Return [X, Y] of the center of cell containing provided text 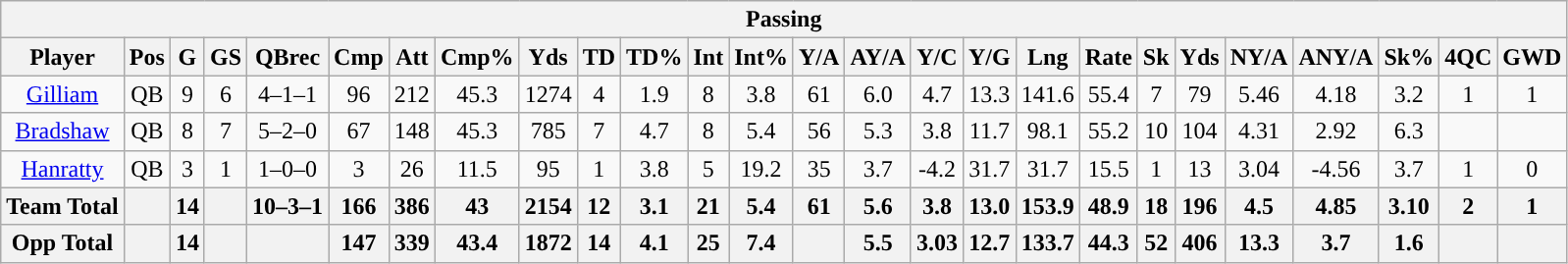
141.6 [1048, 94]
-4.56 [1336, 169]
98.1 [1048, 132]
19.2 [761, 169]
44.3 [1109, 243]
Bradshaw [63, 132]
Cmp [359, 57]
6.3 [1409, 132]
Rate [1109, 57]
56 [818, 132]
-4.2 [936, 169]
G [186, 57]
2154 [548, 206]
Gilliam [63, 94]
35 [818, 169]
43 [477, 206]
TD [599, 57]
55.4 [1109, 94]
Att [412, 57]
147 [359, 243]
ANY/A [1336, 57]
25 [708, 243]
11.7 [989, 132]
5.46 [1259, 94]
5.5 [878, 243]
95 [548, 169]
GWD [1533, 57]
3.1 [654, 206]
13 [1199, 169]
AY/A [878, 57]
7.4 [761, 243]
1.9 [654, 94]
3.04 [1259, 169]
Y/G [989, 57]
Sk [1156, 57]
Sk% [1409, 57]
133.7 [1048, 243]
10 [1156, 132]
4.18 [1336, 94]
18 [1156, 206]
2 [1468, 206]
1872 [548, 243]
3.10 [1409, 206]
5–2–0 [288, 132]
4–1–1 [288, 94]
4.1 [654, 243]
Hanratty [63, 169]
4QC [1468, 57]
12.7 [989, 243]
Opp Total [63, 243]
43.4 [477, 243]
QBrec [288, 57]
79 [1199, 94]
339 [412, 243]
Y/C [936, 57]
6.0 [878, 94]
Y/A [818, 57]
Passing [784, 20]
52 [1156, 243]
Pos [147, 57]
406 [1199, 243]
3.2 [1409, 94]
3.03 [936, 243]
Lng [1048, 57]
5 [708, 169]
212 [412, 94]
104 [1199, 132]
0 [1533, 169]
6 [226, 94]
TD% [654, 57]
4.31 [1259, 132]
196 [1199, 206]
2.92 [1336, 132]
21 [708, 206]
12 [599, 206]
166 [359, 206]
55.2 [1109, 132]
386 [412, 206]
4 [599, 94]
67 [359, 132]
Team Total [63, 206]
Int% [761, 57]
9 [186, 94]
10–3–1 [288, 206]
48.9 [1109, 206]
96 [359, 94]
785 [548, 132]
1–0–0 [288, 169]
Cmp% [477, 57]
148 [412, 132]
13.0 [989, 206]
NY/A [1259, 57]
153.9 [1048, 206]
15.5 [1109, 169]
4.85 [1336, 206]
5.6 [878, 206]
5.3 [878, 132]
4.5 [1259, 206]
Int [708, 57]
1274 [548, 94]
26 [412, 169]
1.6 [1409, 243]
GS [226, 57]
11.5 [477, 169]
Player [63, 57]
